Determine the (X, Y) coordinate at the center of the cell enclosing the given text.  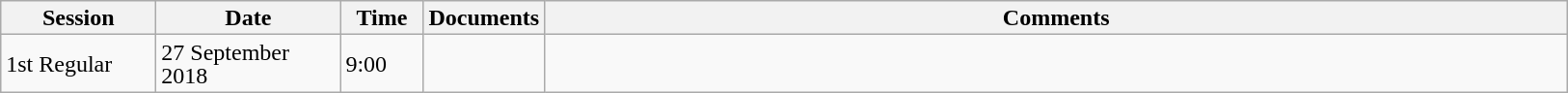
9:00 (382, 64)
Documents (484, 17)
Session (79, 17)
Date (249, 17)
1st Regular (79, 64)
Time (382, 17)
27 September 2018 (249, 64)
Comments (1057, 17)
